For the text-containing cell, return its midpoint in [X, Y] coordinate format. 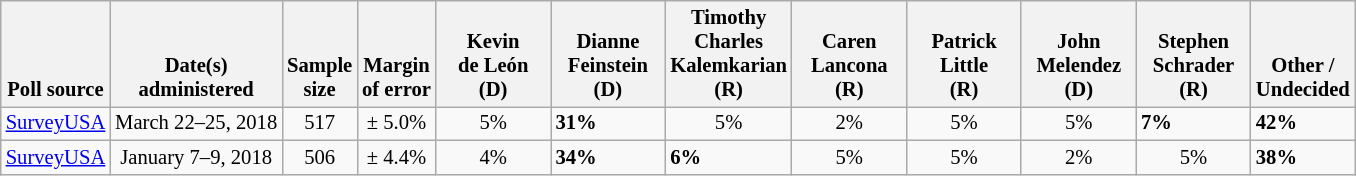
JohnMelendez(D) [1078, 53]
4% [494, 157]
PatrickLittle(R) [964, 53]
Kevinde León(D) [494, 53]
± 4.4% [396, 157]
StephenSchrader(R) [1194, 53]
6% [728, 157]
DianneFeinstein(D) [608, 53]
March 22–25, 2018 [196, 123]
January 7–9, 2018 [196, 157]
506 [320, 157]
517 [320, 123]
Date(s)administered [196, 53]
38% [1303, 157]
Other /Undecided [1303, 53]
42% [1303, 123]
31% [608, 123]
Samplesize [320, 53]
TimothyCharlesKalemkarian(R) [728, 53]
7% [1194, 123]
34% [608, 157]
Marginof error [396, 53]
Poll source [56, 53]
CarenLancona(R) [850, 53]
± 5.0% [396, 123]
